Return the (x, y) coordinate for the center point of the cell that contains the specified text.  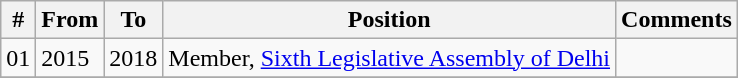
From (70, 20)
To (134, 20)
Position (390, 20)
2015 (70, 58)
2018 (134, 58)
01 (18, 58)
Member, Sixth Legislative Assembly of Delhi (390, 58)
Comments (677, 20)
# (18, 20)
